For the text-containing cell, return its midpoint in (x, y) coordinate format. 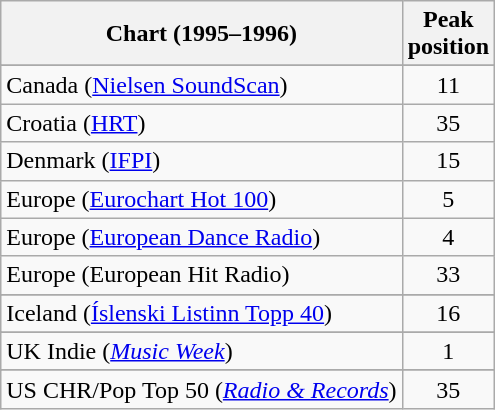
UK Indie (Music Week) (202, 351)
Chart (1995–1996) (202, 34)
Croatia (HRT) (202, 123)
US CHR/Pop Top 50 (Radio & Records) (202, 389)
Europe (European Dance Radio) (202, 237)
Canada (Nielsen SoundScan) (202, 85)
Iceland (Íslenski Listinn Topp 40) (202, 313)
15 (448, 161)
Europe (Eurochart Hot 100) (202, 199)
33 (448, 275)
16 (448, 313)
4 (448, 237)
11 (448, 85)
Denmark (IFPI) (202, 161)
Peakposition (448, 34)
1 (448, 351)
5 (448, 199)
Europe (European Hit Radio) (202, 275)
